For the text-containing cell, return its midpoint in [X, Y] coordinate format. 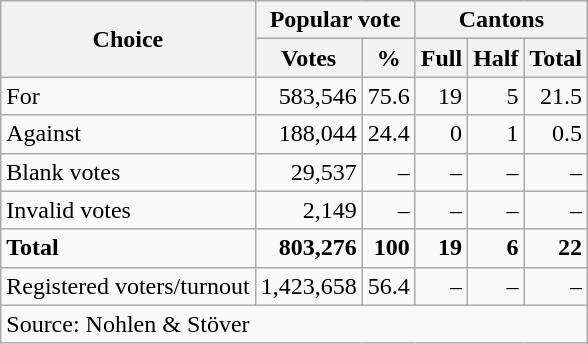
188,044 [308, 134]
0 [441, 134]
Against [128, 134]
21.5 [556, 96]
Invalid votes [128, 210]
Blank votes [128, 172]
24.4 [388, 134]
Votes [308, 58]
Registered voters/turnout [128, 286]
1 [496, 134]
Source: Nohlen & Stöver [294, 324]
Choice [128, 39]
29,537 [308, 172]
75.6 [388, 96]
803,276 [308, 248]
Popular vote [335, 20]
5 [496, 96]
Half [496, 58]
100 [388, 248]
6 [496, 248]
0.5 [556, 134]
2,149 [308, 210]
For [128, 96]
1,423,658 [308, 286]
Cantons [501, 20]
22 [556, 248]
583,546 [308, 96]
Full [441, 58]
% [388, 58]
56.4 [388, 286]
